Locate the cell with the specified text and output its [x, y] center coordinate. 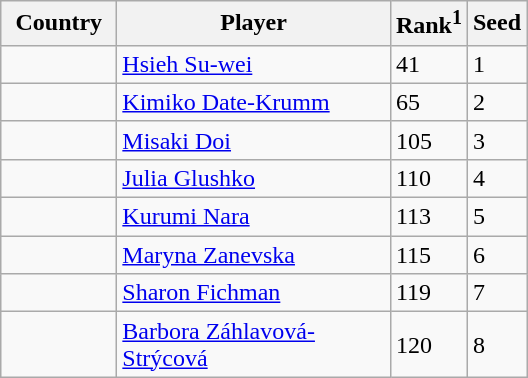
Julia Glushko [254, 178]
Kurumi Nara [254, 217]
Kimiko Date-Krumm [254, 102]
120 [428, 344]
Misaki Doi [254, 140]
Rank1 [428, 24]
2 [496, 102]
Maryna Zanevska [254, 255]
Hsieh Su-wei [254, 64]
5 [496, 217]
1 [496, 64]
3 [496, 140]
7 [496, 293]
8 [496, 344]
115 [428, 255]
6 [496, 255]
Country [59, 24]
65 [428, 102]
Player [254, 24]
113 [428, 217]
41 [428, 64]
4 [496, 178]
Seed [496, 24]
Sharon Fichman [254, 293]
110 [428, 178]
119 [428, 293]
Barbora Záhlavová-Strýcová [254, 344]
105 [428, 140]
